Identify which cell holds the provided text, then report its [x, y] central coordinate. 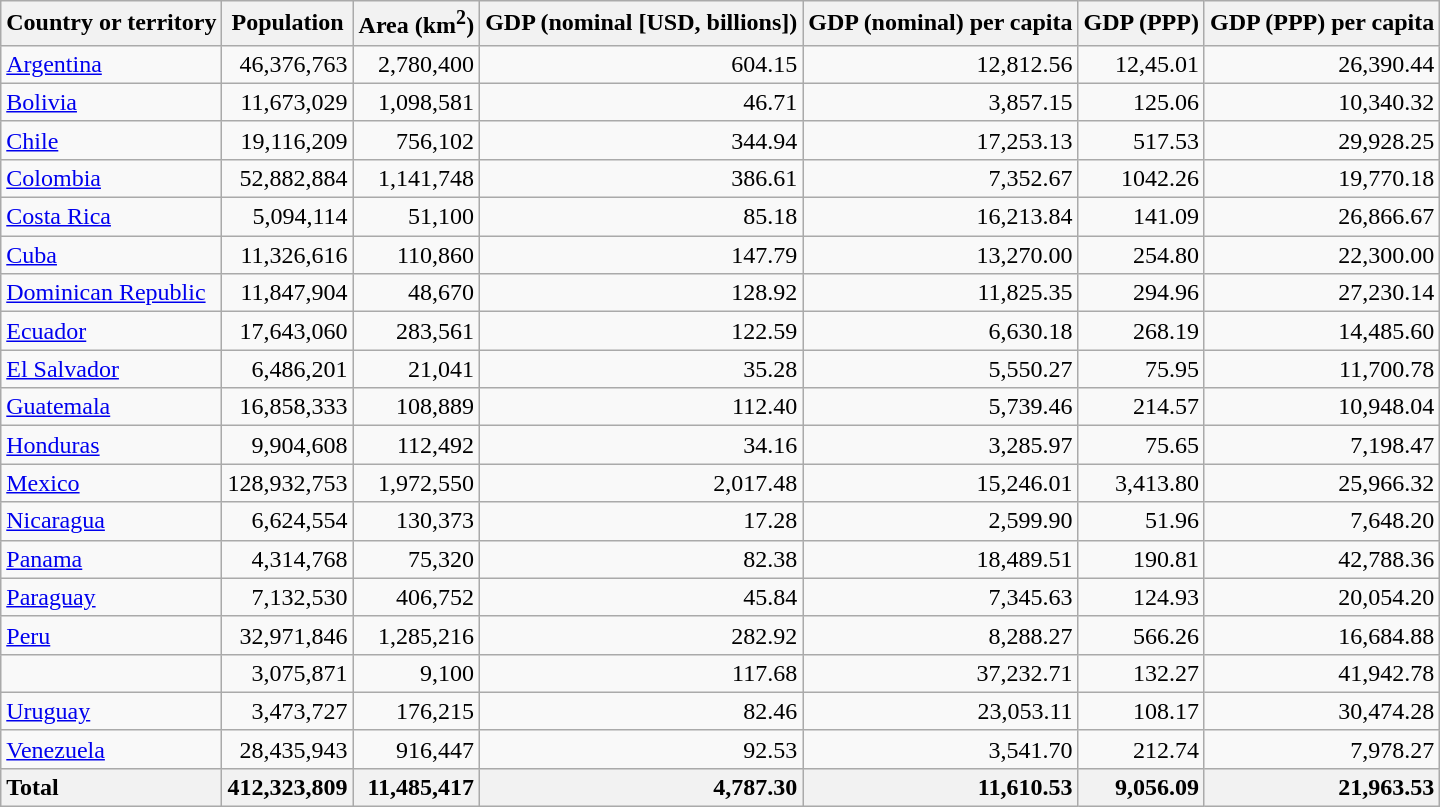
46.71 [642, 102]
16,684.88 [1322, 635]
176,215 [416, 711]
214.57 [1141, 407]
51,100 [416, 217]
3,413.80 [1141, 483]
7,132,530 [288, 597]
3,285.97 [940, 445]
18,489.51 [940, 559]
Guatemala [112, 407]
75.65 [1141, 445]
9,904,608 [288, 445]
17,253.13 [940, 140]
7,352.67 [940, 178]
11,700.78 [1322, 369]
75.95 [1141, 369]
128.92 [642, 293]
3,075,871 [288, 673]
517.53 [1141, 140]
566.26 [1141, 635]
5,550.27 [940, 369]
22,300.00 [1322, 255]
Dominican Republic [112, 293]
212.74 [1141, 749]
GDP (PPP) [1141, 24]
125.06 [1141, 102]
85.18 [642, 217]
75,320 [416, 559]
13,270.00 [940, 255]
9,056.09 [1141, 787]
Chile [112, 140]
12,45.01 [1141, 64]
Venezuela [112, 749]
23,053.11 [940, 711]
108.17 [1141, 711]
7,978.27 [1322, 749]
Population [288, 24]
7,198.47 [1322, 445]
5,094,114 [288, 217]
4,787.30 [642, 787]
11,825.35 [940, 293]
El Salvador [112, 369]
5,739.46 [940, 407]
10,948.04 [1322, 407]
344.94 [642, 140]
756,102 [416, 140]
34.16 [642, 445]
27,230.14 [1322, 293]
9,100 [416, 673]
128,932,753 [288, 483]
6,486,201 [288, 369]
Country or territory [112, 24]
82.46 [642, 711]
82.38 [642, 559]
Bolivia [112, 102]
12,812.56 [940, 64]
42,788.36 [1322, 559]
11,485,417 [416, 787]
28,435,943 [288, 749]
16,858,333 [288, 407]
16,213.84 [940, 217]
283,561 [416, 331]
20,054.20 [1322, 597]
2,599.90 [940, 521]
30,474.28 [1322, 711]
29,928.25 [1322, 140]
1,141,748 [416, 178]
3,473,727 [288, 711]
Uruguay [112, 711]
1042.26 [1141, 178]
Costa Rica [112, 217]
11,326,616 [288, 255]
604.15 [642, 64]
41,942.78 [1322, 673]
916,447 [416, 749]
26,390.44 [1322, 64]
Honduras [112, 445]
2,017.48 [642, 483]
Peru [112, 635]
10,340.32 [1322, 102]
132.27 [1141, 673]
282.92 [642, 635]
254.80 [1141, 255]
Argentina [112, 64]
406,752 [416, 597]
48,670 [416, 293]
Panama [112, 559]
Mexico [112, 483]
92.53 [642, 749]
3,541.70 [940, 749]
GDP (nominal [USD, billions]) [642, 24]
122.59 [642, 331]
46,376,763 [288, 64]
35.28 [642, 369]
1,098,581 [416, 102]
112,492 [416, 445]
21,041 [416, 369]
17.28 [642, 521]
386.61 [642, 178]
19,116,209 [288, 140]
110,860 [416, 255]
17,643,060 [288, 331]
3,857.15 [940, 102]
8,288.27 [940, 635]
6,624,554 [288, 521]
32,971,846 [288, 635]
412,323,809 [288, 787]
15,246.01 [940, 483]
124.93 [1141, 597]
Nicaragua [112, 521]
Area (km2) [416, 24]
25,966.32 [1322, 483]
21,963.53 [1322, 787]
7,345.63 [940, 597]
130,373 [416, 521]
11,673,029 [288, 102]
Paraguay [112, 597]
Cuba [112, 255]
7,648.20 [1322, 521]
37,232.71 [940, 673]
294.96 [1141, 293]
Ecuador [112, 331]
19,770.18 [1322, 178]
26,866.67 [1322, 217]
14,485.60 [1322, 331]
112.40 [642, 407]
11,847,904 [288, 293]
141.09 [1141, 217]
GDP (nominal) per capita [940, 24]
1,972,550 [416, 483]
1,285,216 [416, 635]
190.81 [1141, 559]
11,610.53 [940, 787]
2,780,400 [416, 64]
147.79 [642, 255]
6,630.18 [940, 331]
45.84 [642, 597]
GDP (PPP) per capita [1322, 24]
Total [112, 787]
52,882,884 [288, 178]
268.19 [1141, 331]
108,889 [416, 407]
Colombia [112, 178]
51.96 [1141, 521]
4,314,768 [288, 559]
117.68 [642, 673]
